Search for the cell housing the specified text and yield its (x, y) center coordinate. 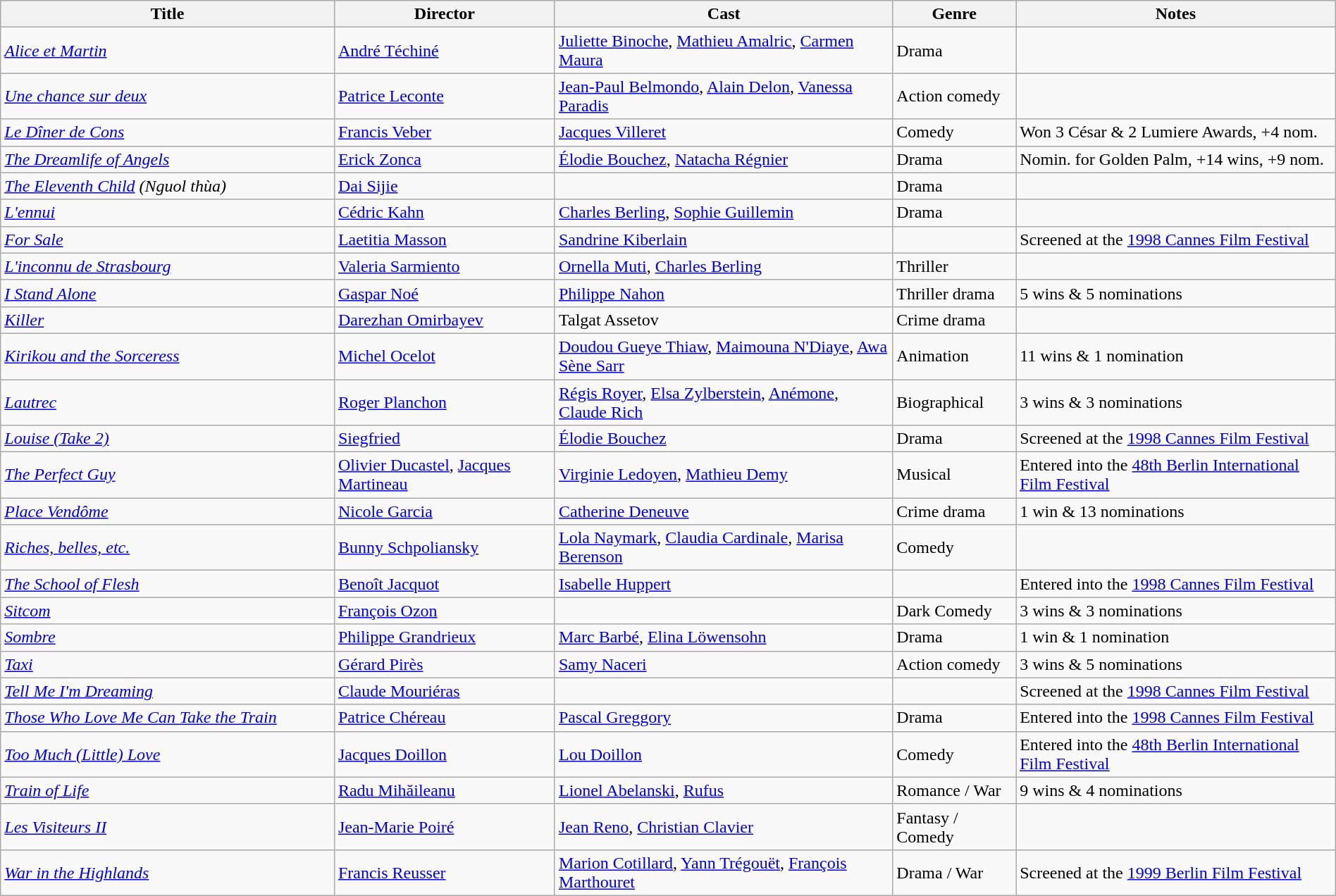
Francis Veber (444, 132)
Élodie Bouchez (723, 439)
François Ozon (444, 611)
Claude Mouriéras (444, 691)
Les Visiteurs II (168, 827)
L'ennui (168, 213)
Riches, belles, etc. (168, 548)
Roger Planchon (444, 402)
Sitcom (168, 611)
Dai Sijie (444, 186)
Drama / War (954, 872)
Juliette Binoche, Mathieu Amalric, Carmen Maura (723, 51)
Kirikou and the Sorceress (168, 356)
Philippe Nahon (723, 293)
Régis Royer, Elsa Zylberstein, Anémone, Claude Rich (723, 402)
Jacques Doillon (444, 754)
Animation (954, 356)
Dark Comedy (954, 611)
Nicole Garcia (444, 511)
9 wins & 4 nominations (1176, 790)
Nomin. for Golden Palm, +14 wins, +9 nom. (1176, 159)
The Perfect Guy (168, 475)
Siegfried (444, 439)
Charles Berling, Sophie Guillemin (723, 213)
Olivier Ducastel, Jacques Martineau (444, 475)
Doudou Gueye Thiaw, Maimouna N'Diaye, Awa Sène Sarr (723, 356)
Musical (954, 475)
War in the Highlands (168, 872)
Train of Life (168, 790)
5 wins & 5 nominations (1176, 293)
The Eleventh Child (Nguol thùa) (168, 186)
Lionel Abelanski, Rufus (723, 790)
Too Much (Little) Love (168, 754)
Biographical (954, 402)
1 win & 1 nomination (1176, 637)
L'inconnu de Strasbourg (168, 266)
Director (444, 14)
Radu Mihăileanu (444, 790)
Sombre (168, 637)
Title (168, 14)
Lola Naymark, Claudia Cardinale, Marisa Berenson (723, 548)
Patrice Leconte (444, 96)
Francis Reusser (444, 872)
Romance / War (954, 790)
Le Dîner de Cons (168, 132)
Genre (954, 14)
Thriller (954, 266)
Tell Me I'm Dreaming (168, 691)
Ornella Muti, Charles Berling (723, 266)
The School of Flesh (168, 584)
Jean Reno, Christian Clavier (723, 827)
Une chance sur deux (168, 96)
Erick Zonca (444, 159)
Jean-Paul Belmondo, Alain Delon, Vanessa Paradis (723, 96)
3 wins & 5 nominations (1176, 664)
Benoît Jacquot (444, 584)
Marion Cotillard, Yann Trégouët, François Marthouret (723, 872)
Sandrine Kiberlain (723, 239)
I Stand Alone (168, 293)
Bunny Schpoliansky (444, 548)
Samy Naceri (723, 664)
Lou Doillon (723, 754)
Place Vendôme (168, 511)
André Téchiné (444, 51)
Gaspar Noé (444, 293)
Isabelle Huppert (723, 584)
Jean-Marie Poiré (444, 827)
Those Who Love Me Can Take the Train (168, 718)
Thriller drama (954, 293)
Notes (1176, 14)
Jacques Villeret (723, 132)
The Dreamlife of Angels (168, 159)
11 wins & 1 nomination (1176, 356)
Darezhan Omirbayev (444, 320)
Valeria Sarmiento (444, 266)
Cast (723, 14)
Taxi (168, 664)
Lautrec (168, 402)
Marc Barbé, Elina Löwensohn (723, 637)
Talgat Assetov (723, 320)
For Sale (168, 239)
Won 3 César & 2 Lumiere Awards, +4 nom. (1176, 132)
Fantasy / Comedy (954, 827)
Patrice Chéreau (444, 718)
Laetitia Masson (444, 239)
Gérard Pirès (444, 664)
Élodie Bouchez, Natacha Régnier (723, 159)
Alice et Martin (168, 51)
1 win & 13 nominations (1176, 511)
Michel Ocelot (444, 356)
Philippe Grandrieux (444, 637)
Pascal Greggory (723, 718)
Catherine Deneuve (723, 511)
Cédric Kahn (444, 213)
Killer (168, 320)
Louise (Take 2) (168, 439)
Virginie Ledoyen, Mathieu Demy (723, 475)
Screened at the 1999 Berlin Film Festival (1176, 872)
